For the text-containing cell, return its midpoint in [X, Y] coordinate format. 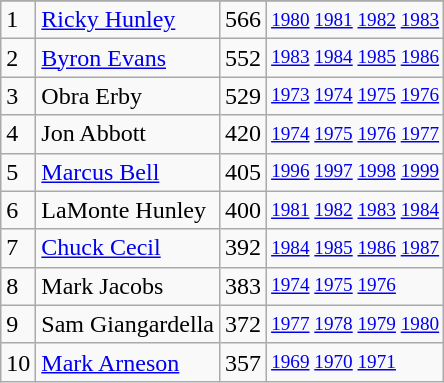
1973 1974 1975 1976 [356, 96]
357 [242, 362]
1983 1984 1985 1986 [356, 58]
552 [242, 58]
405 [242, 172]
LaMonte Hunley [128, 210]
1977 1978 1979 1980 [356, 324]
392 [242, 248]
1980 1981 1982 1983 [356, 20]
1974 1975 1976 [356, 286]
1969 1970 1971 [356, 362]
1974 1975 1976 1977 [356, 134]
Mark Arneson [128, 362]
Sam Giangardella [128, 324]
5 [18, 172]
3 [18, 96]
Chuck Cecil [128, 248]
372 [242, 324]
400 [242, 210]
Byron Evans [128, 58]
566 [242, 20]
Marcus Bell [128, 172]
8 [18, 286]
4 [18, 134]
383 [242, 286]
420 [242, 134]
1 [18, 20]
1996 1997 1998 1999 [356, 172]
Jon Abbott [128, 134]
6 [18, 210]
1981 1982 1983 1984 [356, 210]
7 [18, 248]
9 [18, 324]
1984 1985 1986 1987 [356, 248]
10 [18, 362]
Ricky Hunley [128, 20]
Mark Jacobs [128, 286]
529 [242, 96]
Obra Erby [128, 96]
2 [18, 58]
